Scan for the cell matching the given text and deliver its [x, y] coordinate at center. 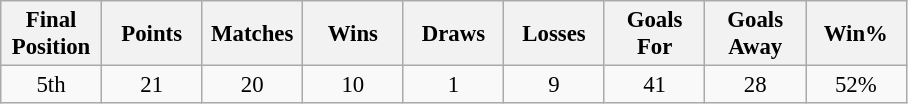
21 [152, 85]
Win% [856, 34]
Draws [454, 34]
9 [554, 85]
41 [654, 85]
52% [856, 85]
Wins [354, 34]
5th [52, 85]
Final Position [52, 34]
Matches [252, 34]
Goals Away [756, 34]
20 [252, 85]
10 [354, 85]
Goals For [654, 34]
28 [756, 85]
Points [152, 34]
1 [454, 85]
Losses [554, 34]
